Extract the [X, Y] coordinate from the center of the cell holding the provided text.  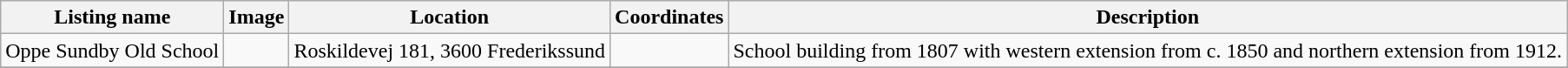
School building from 1807 with western extension from c. 1850 and northern extension from 1912. [1148, 51]
Image [257, 17]
Roskildevej 181, 3600 Frederikssund [450, 51]
Oppe Sundby Old School [113, 51]
Location [450, 17]
Listing name [113, 17]
Coordinates [669, 17]
Description [1148, 17]
